Detect which cell encompasses the target text, then output its (x, y) center coordinate. 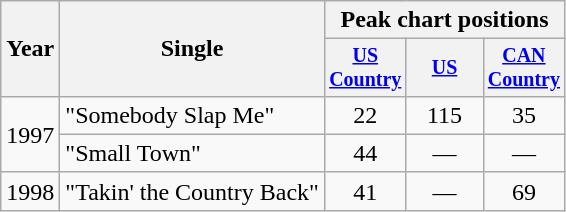
1998 (30, 191)
Year (30, 49)
US Country (365, 68)
US (444, 68)
Peak chart positions (444, 20)
CAN Country (524, 68)
35 (524, 115)
22 (365, 115)
"Small Town" (192, 153)
69 (524, 191)
"Takin' the Country Back" (192, 191)
41 (365, 191)
"Somebody Slap Me" (192, 115)
44 (365, 153)
Single (192, 49)
1997 (30, 134)
115 (444, 115)
